Determine the [X, Y] coordinate at the center of the cell enclosing the given text.  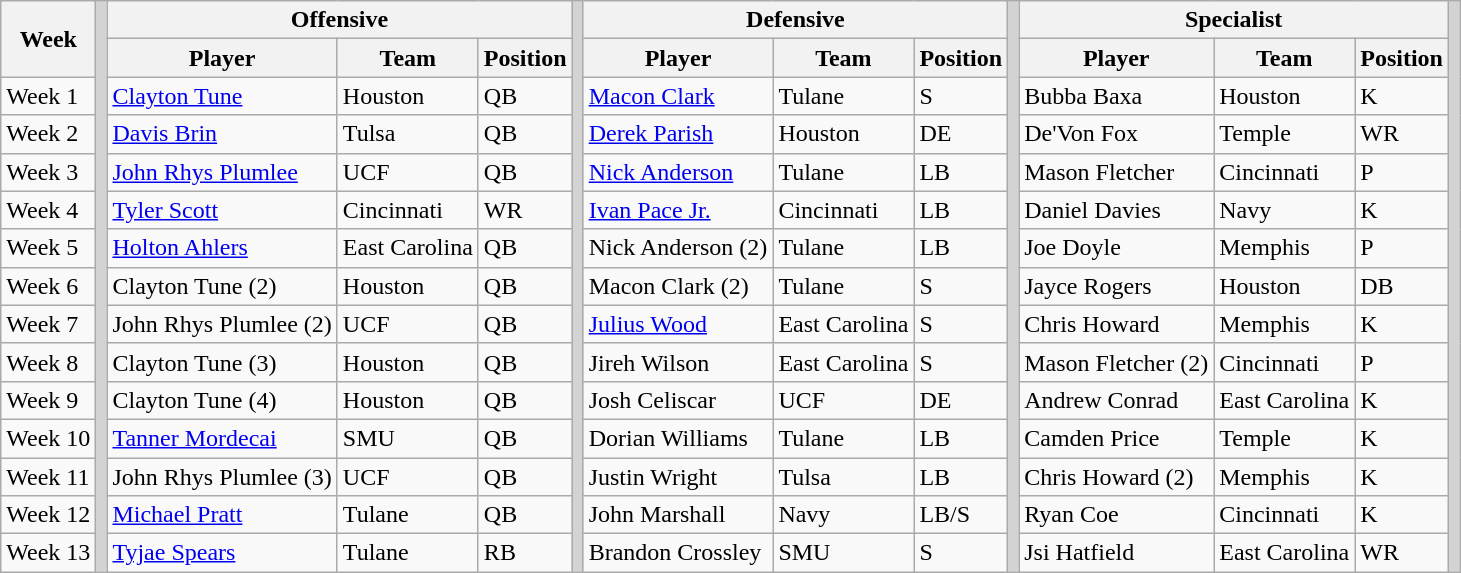
John Marshall [678, 515]
Clayton Tune (2) [222, 286]
Week 9 [48, 400]
Week 12 [48, 515]
Week 6 [48, 286]
Clayton Tune [222, 96]
Derek Parish [678, 134]
Week 3 [48, 172]
Clayton Tune (4) [222, 400]
Nick Anderson (2) [678, 248]
Defensive [795, 20]
De'Von Fox [1116, 134]
Brandon Crossley [678, 553]
Tanner Mordecai [222, 438]
Nick Anderson [678, 172]
Week 2 [48, 134]
Tyler Scott [222, 210]
Offensive [340, 20]
Chris Howard [1116, 324]
Ivan Pace Jr. [678, 210]
Andrew Conrad [1116, 400]
Jsi Hatfield [1116, 553]
Macon Clark (2) [678, 286]
Ryan Coe [1116, 515]
Dorian Williams [678, 438]
Week 11 [48, 477]
Macon Clark [678, 96]
Week 13 [48, 553]
Joe Doyle [1116, 248]
Bubba Baxa [1116, 96]
Michael Pratt [222, 515]
Tyjae Spears [222, 553]
Specialist [1234, 20]
John Rhys Plumlee (3) [222, 477]
Holton Ahlers [222, 248]
Josh Celiscar [678, 400]
LB/S [961, 515]
Week 8 [48, 362]
Camden Price [1116, 438]
Daniel Davies [1116, 210]
Justin Wright [678, 477]
Jayce Rogers [1116, 286]
Week 1 [48, 96]
Week [48, 39]
Week 7 [48, 324]
John Rhys Plumlee (2) [222, 324]
Jireh Wilson [678, 362]
Julius Wood [678, 324]
John Rhys Plumlee [222, 172]
DB [1402, 286]
Mason Fletcher (2) [1116, 362]
Week 10 [48, 438]
Week 4 [48, 210]
Davis Brin [222, 134]
Clayton Tune (3) [222, 362]
Week 5 [48, 248]
Chris Howard (2) [1116, 477]
RB [525, 553]
Mason Fletcher [1116, 172]
